From the cell containing the given text, extract its center point as [x, y] coordinate. 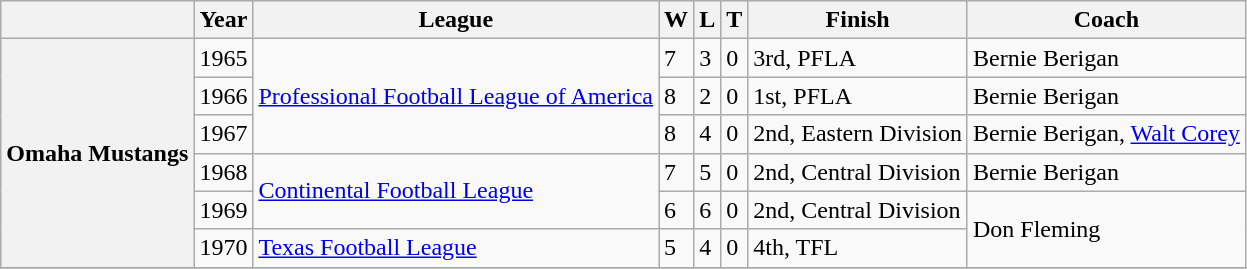
L [708, 20]
1968 [224, 172]
Don Fleming [1106, 229]
Bernie Berigan, Walt Corey [1106, 134]
1965 [224, 58]
League [456, 20]
Continental Football League [456, 191]
3rd, PFLA [858, 58]
2nd, Eastern Division [858, 134]
2 [708, 96]
Texas Football League [456, 248]
1970 [224, 248]
1966 [224, 96]
1967 [224, 134]
1st, PFLA [858, 96]
T [734, 20]
Professional Football League of America [456, 96]
4th, TFL [858, 248]
W [676, 20]
Year [224, 20]
1969 [224, 210]
3 [708, 58]
Coach [1106, 20]
Omaha Mustangs [98, 153]
Finish [858, 20]
